Scan for the cell matching the given text and deliver its [X, Y] coordinate at center. 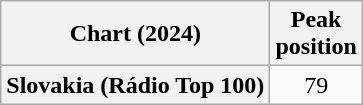
Slovakia (Rádio Top 100) [136, 85]
Peakposition [316, 34]
Chart (2024) [136, 34]
79 [316, 85]
